Detect which cell encompasses the target text, then output its (X, Y) center coordinate. 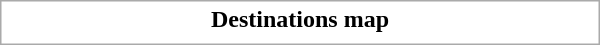
Destinations map (300, 19)
